Search for the cell housing the specified text and yield its (X, Y) center coordinate. 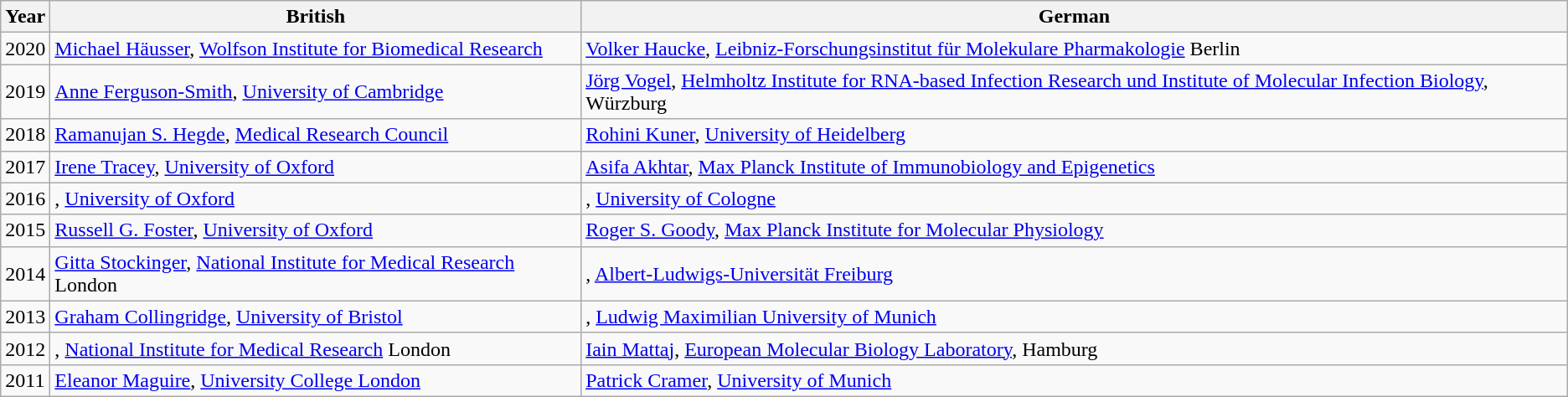
2013 (25, 317)
2014 (25, 273)
, Albert-Ludwigs-Universität Freiburg (1075, 273)
, University of Oxford (316, 198)
Anne Ferguson-Smith, University of Cambridge (316, 92)
2017 (25, 167)
2012 (25, 348)
, Ludwig Maximilian University of Munich (1075, 317)
2011 (25, 380)
Asifa Akhtar, Max Planck Institute of Immunobiology and Epigenetics (1075, 167)
Graham Collingridge, University of Bristol (316, 317)
, University of Cologne (1075, 198)
Michael Häusser, Wolfson Institute for Biomedical Research (316, 49)
Ramanujan S. Hegde, Medical Research Council (316, 135)
Gitta Stockinger, National Institute for Medical Research London (316, 273)
Irene Tracey, University of Oxford (316, 167)
2019 (25, 92)
Year (25, 17)
2020 (25, 49)
Iain Mattaj, European Molecular Biology Laboratory, Hamburg (1075, 348)
British (316, 17)
2016 (25, 198)
2015 (25, 230)
German (1075, 17)
Russell G. Foster, University of Oxford (316, 230)
, National Institute for Medical Research London (316, 348)
Volker Haucke, Leibniz-Forschungsinstitut für Molekulare Pharmakologie Berlin (1075, 49)
Patrick Cramer, University of Munich (1075, 380)
Roger S. Goody, Max Planck Institute for Molecular Physiology (1075, 230)
Eleanor Maguire, University College London (316, 380)
Rohini Kuner, University of Heidelberg (1075, 135)
Jörg Vogel, Helmholtz Institute for RNA-based Infection Research und Institute of Molecular Infection Biology, Würzburg (1075, 92)
2018 (25, 135)
